Return [x, y] of the center of cell containing provided text 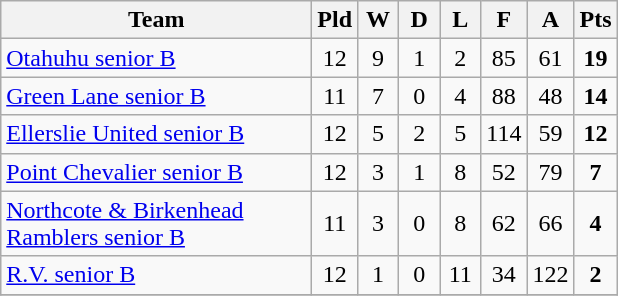
Pts [596, 20]
14 [596, 96]
Green Lane senior B [156, 96]
D [420, 20]
79 [550, 172]
62 [504, 224]
Team [156, 20]
A [550, 20]
52 [504, 172]
Ellerslie United senior B [156, 134]
66 [550, 224]
Otahuhu senior B [156, 58]
19 [596, 58]
Northcote & Birkenhead Ramblers senior B [156, 224]
W [378, 20]
34 [504, 275]
122 [550, 275]
114 [504, 134]
Point Chevalier senior B [156, 172]
61 [550, 58]
88 [504, 96]
48 [550, 96]
9 [378, 58]
85 [504, 58]
59 [550, 134]
R.V. senior B [156, 275]
Pld [335, 20]
F [504, 20]
L [460, 20]
